For the text-containing cell, return its midpoint in (X, Y) coordinate format. 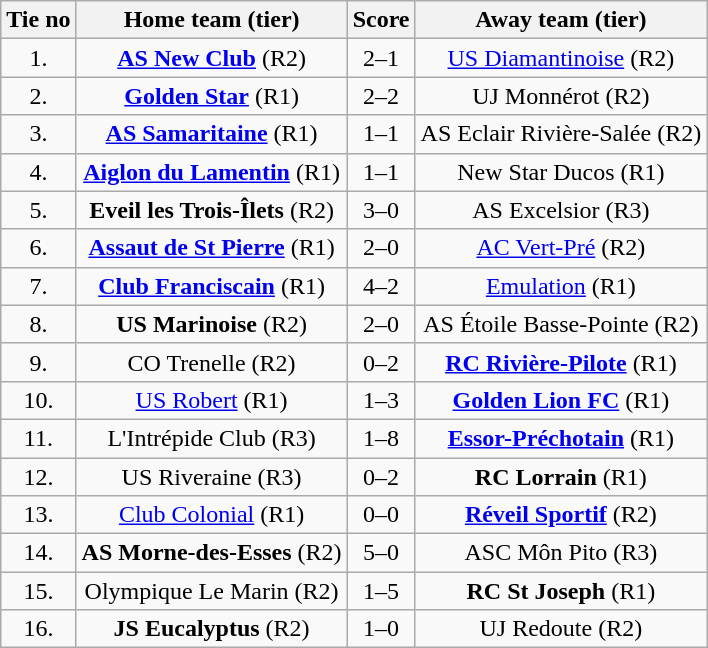
ASC Môn Pito (R3) (561, 553)
Emulation (R1) (561, 286)
Golden Lion FC (R1) (561, 400)
4. (38, 172)
UJ Redoute (R2) (561, 629)
RC Rivière-Pilote (R1) (561, 362)
Assaut de St Pierre (R1) (212, 248)
8. (38, 324)
AS Excelsior (R3) (561, 210)
4–2 (381, 286)
Club Franciscain (R1) (212, 286)
Olympique Le Marin (R2) (212, 591)
RC St Joseph (R1) (561, 591)
Golden Star (R1) (212, 96)
Club Colonial (R1) (212, 515)
Home team (tier) (212, 20)
2–2 (381, 96)
AC Vert-Pré (R2) (561, 248)
1–8 (381, 438)
Aiglon du Lamentin (R1) (212, 172)
3. (38, 134)
1–5 (381, 591)
2. (38, 96)
Score (381, 20)
5–0 (381, 553)
10. (38, 400)
CO Trenelle (R2) (212, 362)
Essor-Préchotain (R1) (561, 438)
14. (38, 553)
13. (38, 515)
3–0 (381, 210)
UJ Monnérot (R2) (561, 96)
US Robert (R1) (212, 400)
AS Samaritaine (R1) (212, 134)
16. (38, 629)
12. (38, 477)
0–0 (381, 515)
US Marinoise (R2) (212, 324)
11. (38, 438)
US Riveraine (R3) (212, 477)
9. (38, 362)
2–1 (381, 58)
L'Intrépide Club (R3) (212, 438)
6. (38, 248)
JS Eucalyptus (R2) (212, 629)
Away team (tier) (561, 20)
1. (38, 58)
1–0 (381, 629)
New Star Ducos (R1) (561, 172)
RC Lorrain (R1) (561, 477)
Eveil les Trois-Îlets (R2) (212, 210)
15. (38, 591)
AS Eclair Rivière-Salée (R2) (561, 134)
1–3 (381, 400)
AS Étoile Basse-Pointe (R2) (561, 324)
7. (38, 286)
AS Morne-des-Esses (R2) (212, 553)
Réveil Sportif (R2) (561, 515)
AS New Club (R2) (212, 58)
US Diamantinoise (R2) (561, 58)
Tie no (38, 20)
5. (38, 210)
